Identify which cell holds the provided text, then report its (X, Y) central coordinate. 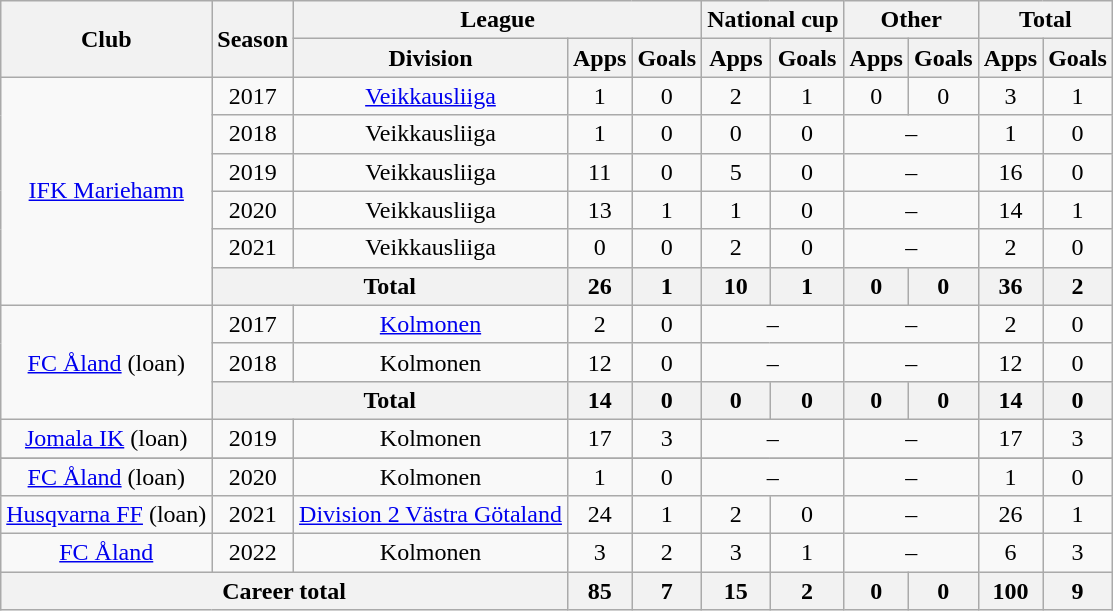
9 (1078, 591)
Division (431, 58)
13 (599, 210)
15 (736, 591)
5 (736, 172)
11 (599, 172)
16 (1010, 172)
FC Åland (106, 553)
League (498, 20)
Husqvarna FF (loan) (106, 515)
2022 (253, 553)
Division 2 Västra Götaland (431, 515)
IFK Mariehamn (106, 191)
7 (667, 591)
Club (106, 39)
24 (599, 515)
6 (1010, 553)
Season (253, 39)
Jomala IK (loan) (106, 438)
Career total (284, 591)
100 (1010, 591)
85 (599, 591)
36 (1010, 286)
Other (911, 20)
National cup (773, 20)
10 (736, 286)
